Output the (x, y) coordinate of the center of the cell containing the given text.  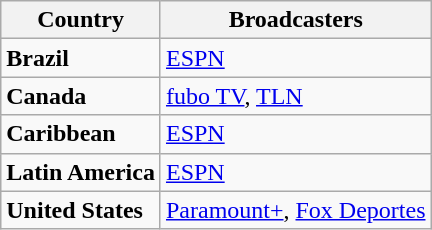
Caribbean (81, 134)
Canada (81, 96)
Latin America (81, 172)
fubo TV, TLN (296, 96)
Paramount+, Fox Deportes (296, 210)
Country (81, 20)
Broadcasters (296, 20)
United States (81, 210)
Brazil (81, 58)
